Extract the [X, Y] coordinate from the center of the cell holding the provided text.  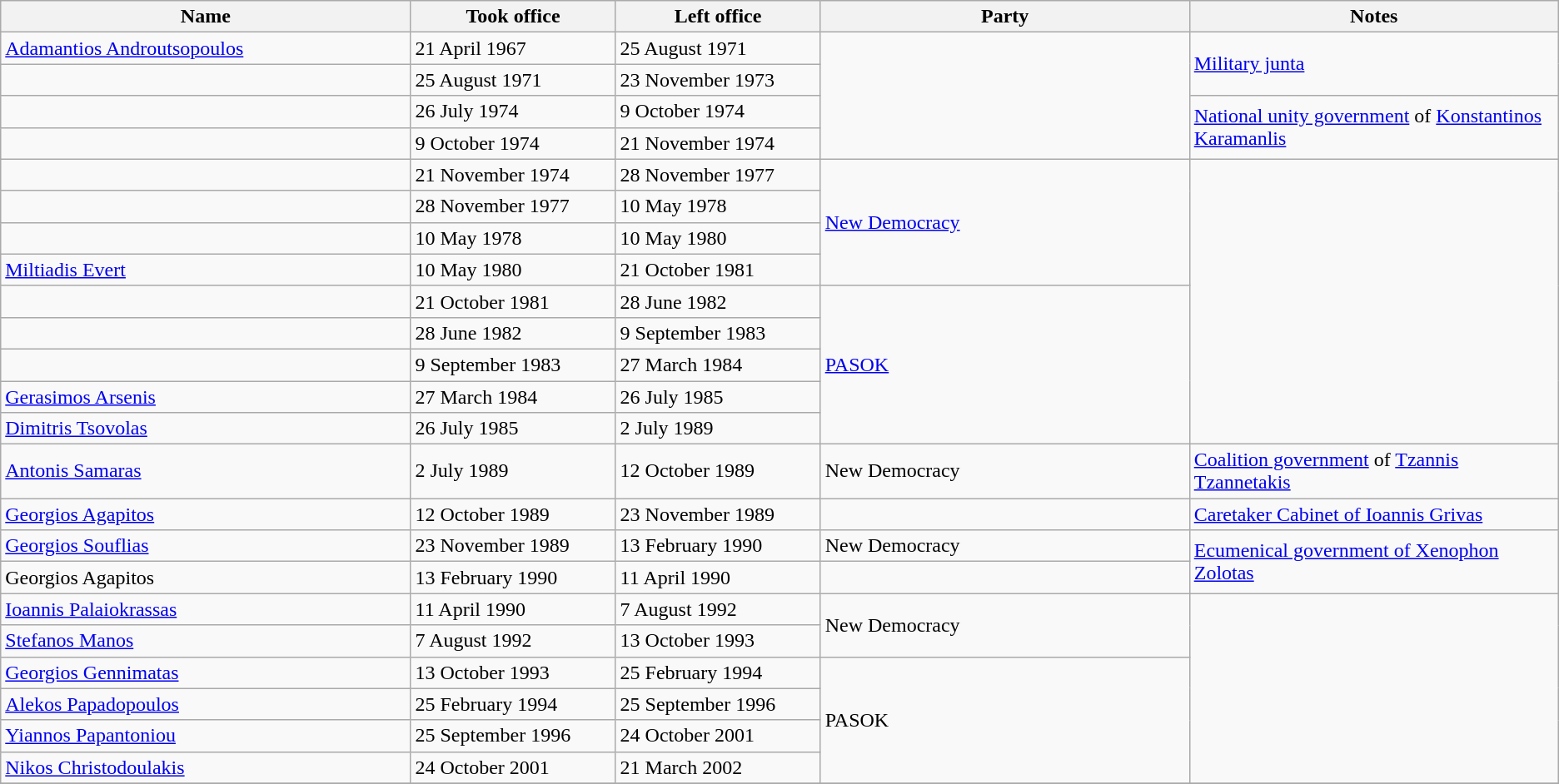
Gerasimos Arsenis [206, 397]
21 April 1967 [513, 48]
Caretaker Cabinet of Ioannis Grivas [1374, 514]
Dimitris Tsovolas [206, 429]
Ioannis Palaiokrassas [206, 609]
Notes [1374, 17]
23 November 1973 [718, 80]
Alekos Papadopoulos [206, 704]
Military junta [1374, 64]
Coalition government of Tzannis Tzannetakis [1374, 471]
Antonis Samaras [206, 471]
26 July 1974 [513, 112]
Took office [513, 17]
Party [1004, 17]
Yiannos Papantoniou [206, 736]
Name [206, 17]
Left office [718, 17]
21 March 2002 [718, 767]
Georgios Gennimatas [206, 672]
Miltiadis Evert [206, 270]
Ecumenical government of Xenophon Zolotas [1374, 562]
Adamantios Androutsopoulos [206, 48]
Nikos Christodoulakis [206, 767]
National unity government of Konstantinos Karamanlis [1374, 127]
Stefanos Manos [206, 641]
Georgios Souflias [206, 546]
